Detect which cell encompasses the target text, then output its [X, Y] center coordinate. 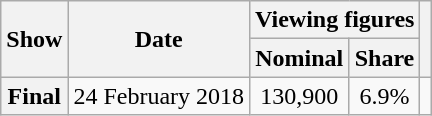
Date [159, 39]
Show [34, 39]
Final [34, 96]
24 February 2018 [159, 96]
Nominal [300, 58]
Share [384, 58]
6.9% [384, 96]
130,900 [300, 96]
Viewing figures [335, 20]
